Locate the cell with the specified text and output its [x, y] center coordinate. 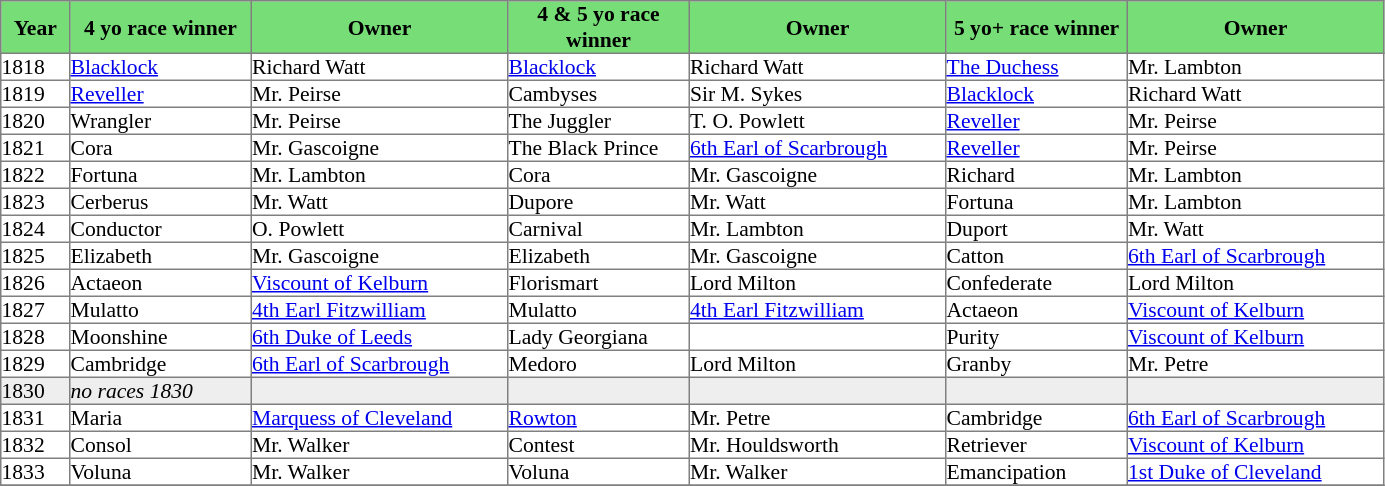
4 yo race winner [161, 27]
1833 [36, 472]
1824 [36, 228]
Consol [161, 444]
1826 [36, 282]
1827 [36, 310]
5 yo+ race winner [1037, 27]
1830 [36, 390]
Mr. Houldsworth [817, 444]
1822 [36, 174]
Retriever [1037, 444]
1821 [36, 148]
4 & 5 yo race winner [599, 27]
T. O. Powlett [817, 120]
no races 1830 [161, 390]
Medoro [599, 364]
6th Duke of Leeds [379, 336]
Moonshine [161, 336]
Sir M. Sykes [817, 94]
Catton [1037, 256]
Conductor [161, 228]
Maria [161, 418]
Marquess of Cleveland [379, 418]
1820 [36, 120]
Richard [1037, 174]
Confederate [1037, 282]
Cerberus [161, 202]
1818 [36, 66]
Contest [599, 444]
Emancipation [1037, 472]
Rowton [599, 418]
Year [36, 27]
Dupore [599, 202]
The Juggler [599, 120]
1823 [36, 202]
1831 [36, 418]
1829 [36, 364]
1825 [36, 256]
Wrangler [161, 120]
1st Duke of Cleveland [1255, 472]
The Black Prince [599, 148]
Florismart [599, 282]
1819 [36, 94]
The Duchess [1037, 66]
Carnival [599, 228]
1832 [36, 444]
O. Powlett [379, 228]
1828 [36, 336]
Granby [1037, 364]
Cambyses [599, 94]
Duport [1037, 228]
Lady Georgiana [599, 336]
Purity [1037, 336]
